Detect which cell encompasses the target text, then output its (x, y) center coordinate. 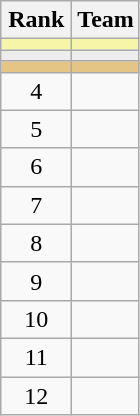
7 (36, 205)
Rank (36, 20)
Team (106, 20)
8 (36, 243)
10 (36, 319)
4 (36, 91)
12 (36, 395)
5 (36, 129)
11 (36, 357)
9 (36, 281)
6 (36, 167)
